Search for the cell housing the specified text and yield its (X, Y) center coordinate. 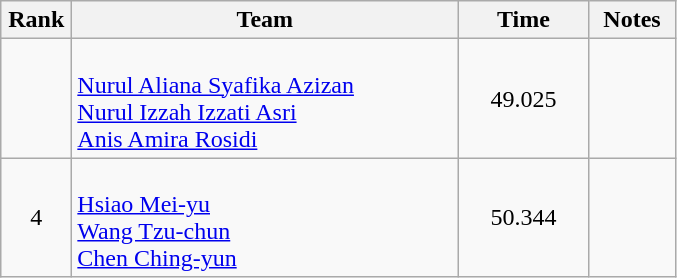
49.025 (524, 98)
Nurul Aliana Syafika AzizanNurul Izzah Izzati AsriAnis Amira Rosidi (265, 98)
Rank (36, 20)
50.344 (524, 218)
Hsiao Mei-yuWang Tzu-chunChen Ching-yun (265, 218)
Notes (632, 20)
Team (265, 20)
Time (524, 20)
4 (36, 218)
